Locate the cell with the specified text and output its (x, y) center coordinate. 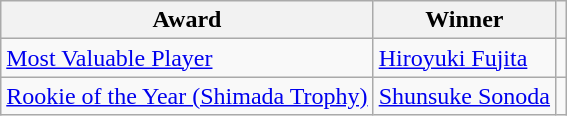
Hiroyuki Fujita (464, 58)
Shunsuke Sonoda (464, 96)
Rookie of the Year (Shimada Trophy) (187, 96)
Award (187, 20)
Most Valuable Player (187, 58)
Winner (464, 20)
